Extract the (x, y) coordinate from the center of the cell holding the provided text.  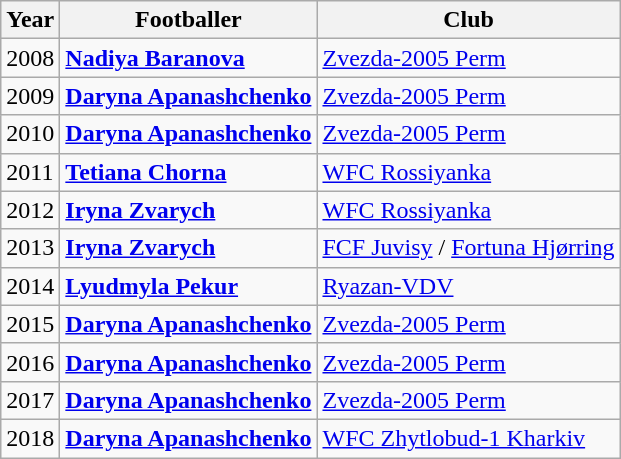
Nadiya Baranova (188, 58)
FCF Juvisy / Fortuna Hjørring (468, 248)
Ryazan-VDV (468, 286)
Year (30, 20)
Footballer (188, 20)
2016 (30, 362)
2017 (30, 400)
2018 (30, 438)
2011 (30, 172)
2015 (30, 324)
WFC Zhytlobud-1 Kharkiv (468, 438)
2008 (30, 58)
Club (468, 20)
2010 (30, 134)
2012 (30, 210)
2013 (30, 248)
Tetiana Chorna (188, 172)
2009 (30, 96)
2014 (30, 286)
Lyudmyla Pekur (188, 286)
